Provide the (x, y) coordinate of the cell's center where the given text is located.  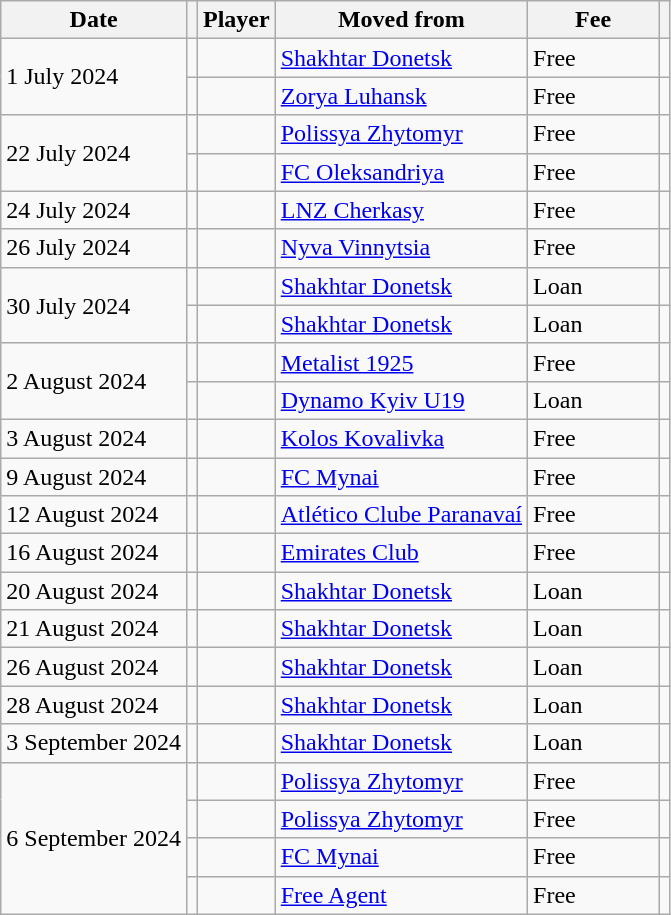
Free Agent (401, 895)
24 July 2024 (94, 210)
30 July 2024 (94, 305)
FC Oleksandriya (401, 172)
1 July 2024 (94, 77)
Kolos Kovalivka (401, 438)
21 August 2024 (94, 629)
Nyva Vinnytsia (401, 248)
2 August 2024 (94, 381)
LNZ Cherkasy (401, 210)
26 July 2024 (94, 248)
12 August 2024 (94, 515)
3 September 2024 (94, 743)
Dynamo Kyiv U19 (401, 400)
22 July 2024 (94, 153)
Atlético Clube Paranavaí (401, 515)
28 August 2024 (94, 705)
Metalist 1925 (401, 362)
6 September 2024 (94, 838)
16 August 2024 (94, 553)
Fee (594, 20)
Zorya Luhansk (401, 96)
20 August 2024 (94, 591)
Emirates Club (401, 553)
26 August 2024 (94, 667)
Moved from (401, 20)
3 August 2024 (94, 438)
Date (94, 20)
9 August 2024 (94, 477)
Player (237, 20)
